Output the (X, Y) coordinate of the center of the cell containing the given text.  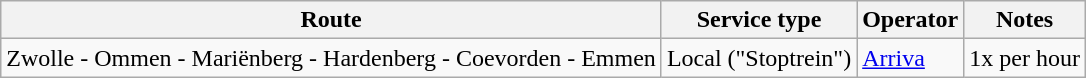
Zwolle - Ommen - Mariënberg - Hardenberg - Coevorden - Emmen (332, 58)
Notes (1025, 20)
Operator (910, 20)
Route (332, 20)
1x per hour (1025, 58)
Local ("Stoptrein") (758, 58)
Service type (758, 20)
Arriva (910, 58)
